Provide the [X, Y] coordinate of the cell's center where the given text is located.  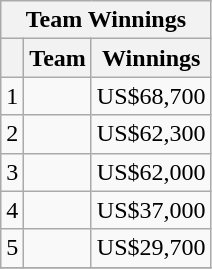
5 [12, 248]
2 [12, 134]
US$29,700 [151, 248]
1 [12, 96]
US$37,000 [151, 210]
Team Winnings [106, 20]
US$68,700 [151, 96]
Team [58, 58]
3 [12, 172]
4 [12, 210]
Winnings [151, 58]
US$62,000 [151, 172]
US$62,300 [151, 134]
